For the text-containing cell, return its midpoint in [X, Y] coordinate format. 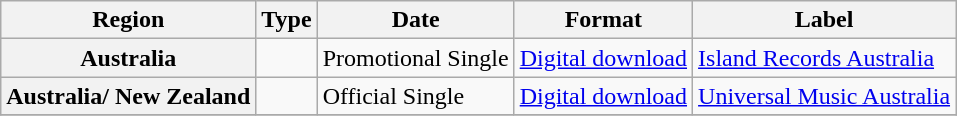
Region [128, 20]
Australia [128, 58]
Label [824, 20]
Date [416, 20]
Format [603, 20]
Type [286, 20]
Island Records Australia [824, 58]
Australia/ New Zealand [128, 96]
Official Single [416, 96]
Promotional Single [416, 58]
Universal Music Australia [824, 96]
